Extract the (x, y) coordinate from the center of the cell holding the provided text.  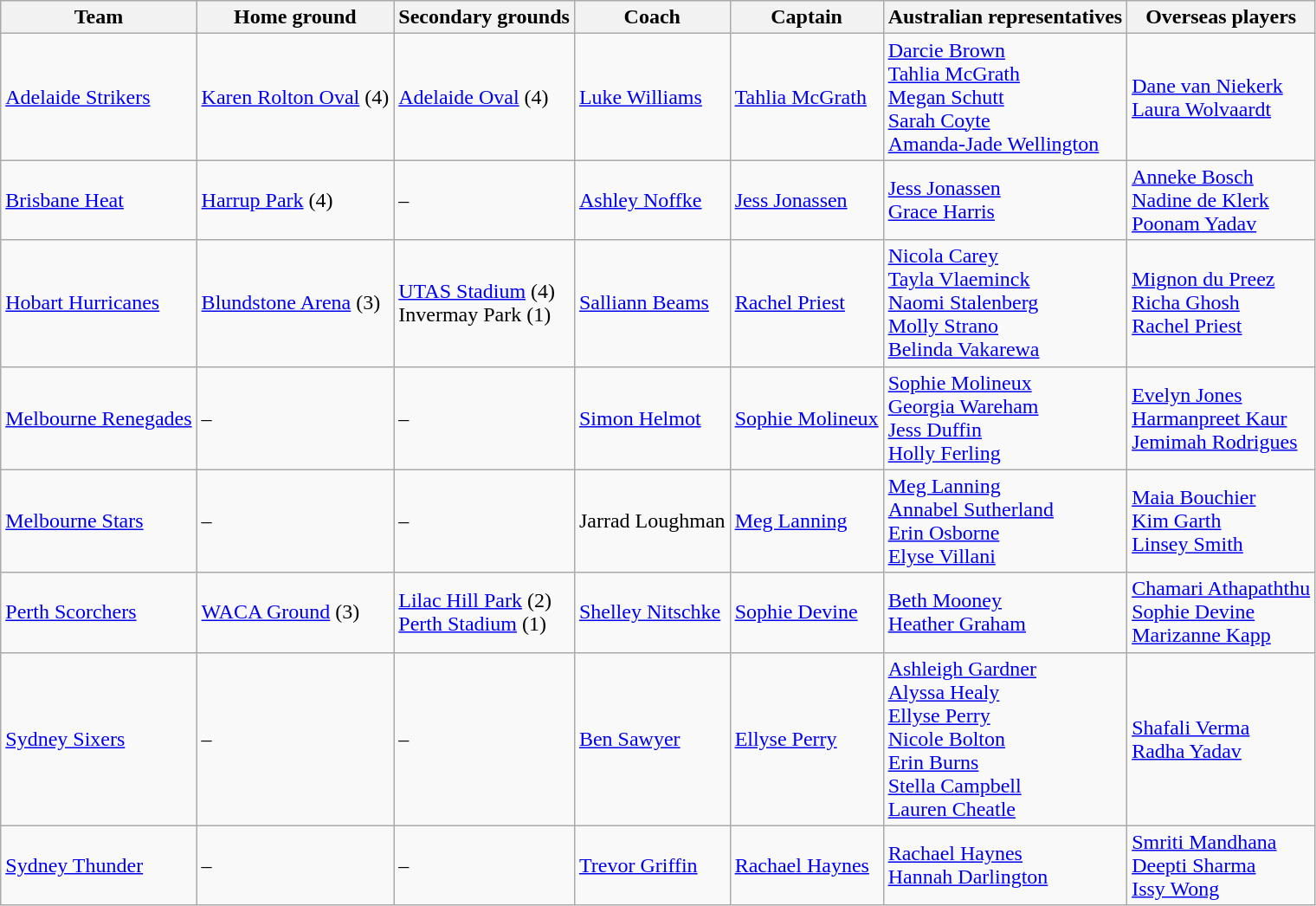
Rachael Haynes (807, 865)
Nicola CareyTayla VlaeminckNaomi StalenbergMolly StranoBelinda Vakarewa (1004, 303)
Shafali Verma Radha Yadav (1221, 739)
Luke Williams (652, 97)
Perth Scorchers (99, 612)
Melbourne Stars (99, 521)
Chamari Athapaththu Sophie Devine Marizanne Kapp (1221, 612)
Shelley Nitschke (652, 612)
Jess JonassenGrace Harris (1004, 200)
Adelaide Oval (4) (485, 97)
Blundstone Arena (3) (295, 303)
Meg LanningAnnabel SutherlandErin OsborneElyse Villani (1004, 521)
Simon Helmot (652, 417)
Harrup Park (4) (295, 200)
Karen Rolton Oval (4) (295, 97)
Ashleigh GardnerAlyssa HealyEllyse PerryNicole BoltonErin BurnsStella CampbellLauren Cheatle (1004, 739)
Team (99, 17)
Dane van Niekerk Laura Wolvaardt (1221, 97)
Tahlia McGrath (807, 97)
Overseas players (1221, 17)
Ashley Noffke (652, 200)
WACA Ground (3) (295, 612)
Adelaide Strikers (99, 97)
Rachael HaynesHannah Darlington (1004, 865)
Trevor Griffin (652, 865)
Mignon du Preez Richa Ghosh Rachel Priest (1221, 303)
Ben Sawyer (652, 739)
Sydney Thunder (99, 865)
Ellyse Perry (807, 739)
Secondary grounds (485, 17)
Hobart Hurricanes (99, 303)
Sydney Sixers (99, 739)
Salliann Beams (652, 303)
Rachel Priest (807, 303)
Lilac Hill Park (2)Perth Stadium (1) (485, 612)
Evelyn Jones Harmanpreet Kaur Jemimah Rodrigues (1221, 417)
Darcie BrownTahlia McGrathMegan SchuttSarah CoyteAmanda-Jade Wellington (1004, 97)
UTAS Stadium (4)Invermay Park (1) (485, 303)
Beth MooneyHeather Graham (1004, 612)
Jarrad Loughman (652, 521)
Sophie Devine (807, 612)
Anneke Bosch Nadine de Klerk Poonam Yadav (1221, 200)
Captain (807, 17)
Jess Jonassen (807, 200)
Sophie Molineux (807, 417)
Smriti Mandhana Deepti Sharma Issy Wong (1221, 865)
Coach (652, 17)
Meg Lanning (807, 521)
Brisbane Heat (99, 200)
Australian representatives (1004, 17)
Maia Bouchier Kim Garth Linsey Smith (1221, 521)
Melbourne Renegades (99, 417)
Home ground (295, 17)
Sophie MolineuxGeorgia WarehamJess DuffinHolly Ferling (1004, 417)
